Return [x, y] of the center of cell containing provided text 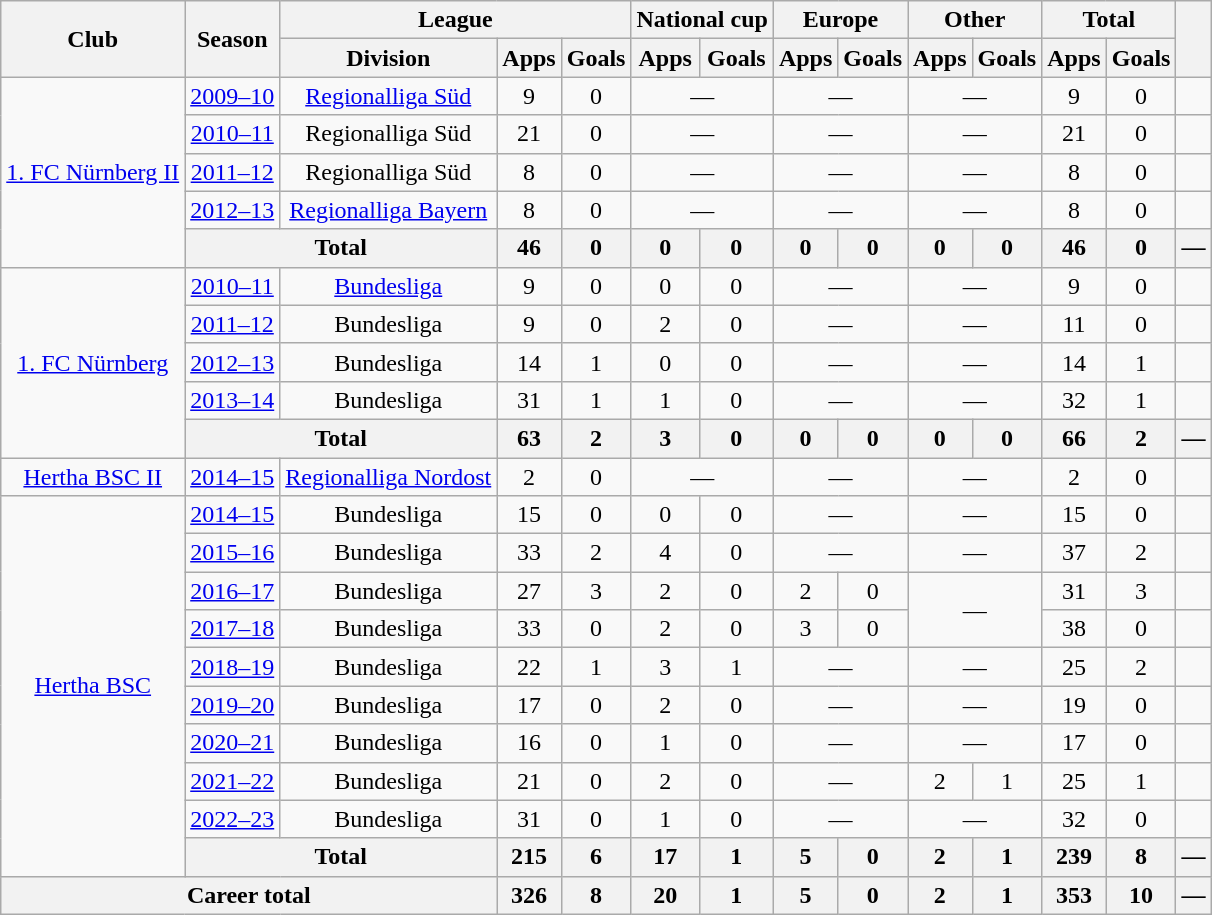
2017–18 [232, 629]
27 [529, 591]
22 [529, 667]
Regionalliga Nordost [388, 477]
1. FC Nürnberg [93, 362]
2018–19 [232, 667]
2016–17 [232, 591]
2020–21 [232, 743]
20 [665, 895]
Other [975, 20]
Division [388, 58]
4 [665, 553]
37 [1074, 553]
11 [1074, 324]
10 [1141, 895]
2015–16 [232, 553]
215 [529, 857]
63 [529, 438]
1. FC Nürnberg II [93, 172]
239 [1074, 857]
2009–10 [232, 96]
League [456, 20]
Career total [249, 895]
2022–23 [232, 819]
2013–14 [232, 400]
6 [596, 857]
2019–20 [232, 705]
Europe [840, 20]
Hertha BSC II [93, 477]
National cup [702, 20]
16 [529, 743]
2021–22 [232, 781]
38 [1074, 629]
Hertha BSC [93, 686]
326 [529, 895]
19 [1074, 705]
Season [232, 39]
Regionalliga Bayern [388, 210]
353 [1074, 895]
66 [1074, 438]
Club [93, 39]
